Pinpoint the cell where the given text exists, returning its (x, y) midpoint coordinate. 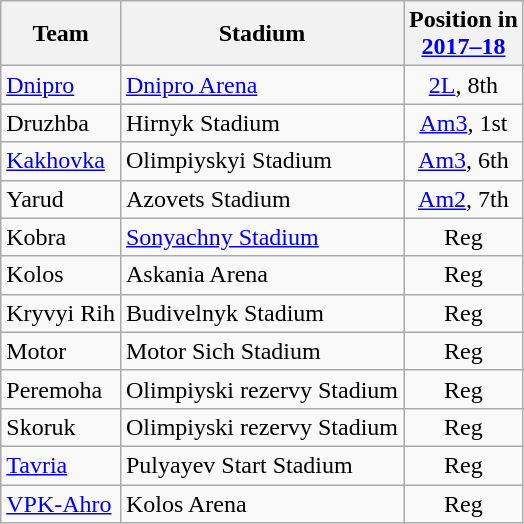
Yarud (61, 199)
Dnipro (61, 85)
Kakhovka (61, 161)
VPK-Ahro (61, 503)
Druzhba (61, 123)
Kryvyi Rih (61, 313)
Motor (61, 351)
Pulyayev Start Stadium (262, 465)
Stadium (262, 34)
Skoruk (61, 427)
Am3, 6th (464, 161)
Team (61, 34)
Hirnyk Stadium (262, 123)
Motor Sich Stadium (262, 351)
Kobra (61, 237)
Sonyachny Stadium (262, 237)
Budivelnyk Stadium (262, 313)
2L, 8th (464, 85)
Azovets Stadium (262, 199)
Kolos Arena (262, 503)
Dnipro Arena (262, 85)
Kolos (61, 275)
Tavria (61, 465)
Olimpiyskyi Stadium (262, 161)
Am2, 7th (464, 199)
Position in2017–18 (464, 34)
Am3, 1st (464, 123)
Peremoha (61, 389)
Askania Arena (262, 275)
